Output the (X, Y) coordinate of the center of the cell containing the given text.  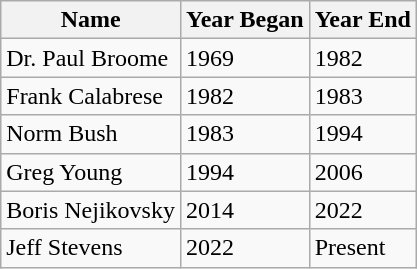
2006 (362, 172)
Name (91, 20)
2014 (244, 210)
1969 (244, 58)
Jeff Stevens (91, 248)
Greg Young (91, 172)
Norm Bush (91, 134)
Dr. Paul Broome (91, 58)
Present (362, 248)
Boris Nejikovsky (91, 210)
Frank Calabrese (91, 96)
Year Began (244, 20)
Year End (362, 20)
